Return the (X, Y) coordinate for the center point of the cell that contains the specified text.  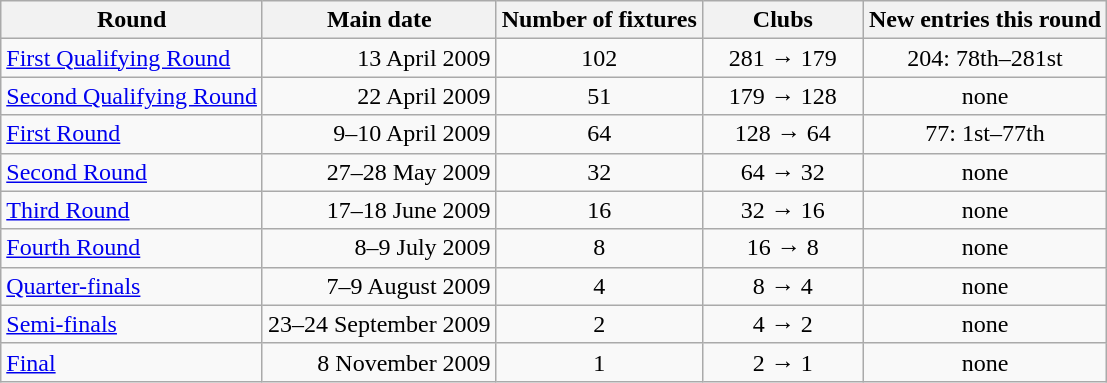
Main date (379, 20)
1 (599, 362)
22 April 2009 (379, 96)
New entries this round (984, 20)
8–9 July 2009 (379, 248)
16 (599, 210)
2 (599, 324)
First Round (132, 134)
32 → 16 (782, 210)
102 (599, 58)
51 (599, 96)
Round (132, 20)
77: 1st–77th (984, 134)
64 (599, 134)
Clubs (782, 20)
27–28 May 2009 (379, 172)
13 April 2009 (379, 58)
Number of fixtures (599, 20)
Semi-finals (132, 324)
Final (132, 362)
32 (599, 172)
4 (599, 286)
First Qualifying Round (132, 58)
7–9 August 2009 (379, 286)
2 → 1 (782, 362)
8 → 4 (782, 286)
4 → 2 (782, 324)
Second Qualifying Round (132, 96)
128 → 64 (782, 134)
Fourth Round (132, 248)
17–18 June 2009 (379, 210)
16 → 8 (782, 248)
Quarter-finals (132, 286)
23–24 September 2009 (379, 324)
64 → 32 (782, 172)
204: 78th–281st (984, 58)
9–10 April 2009 (379, 134)
281 → 179 (782, 58)
8 November 2009 (379, 362)
179 → 128 (782, 96)
Third Round (132, 210)
Second Round (132, 172)
8 (599, 248)
